Pinpoint the cell where the given text exists, returning its (x, y) midpoint coordinate. 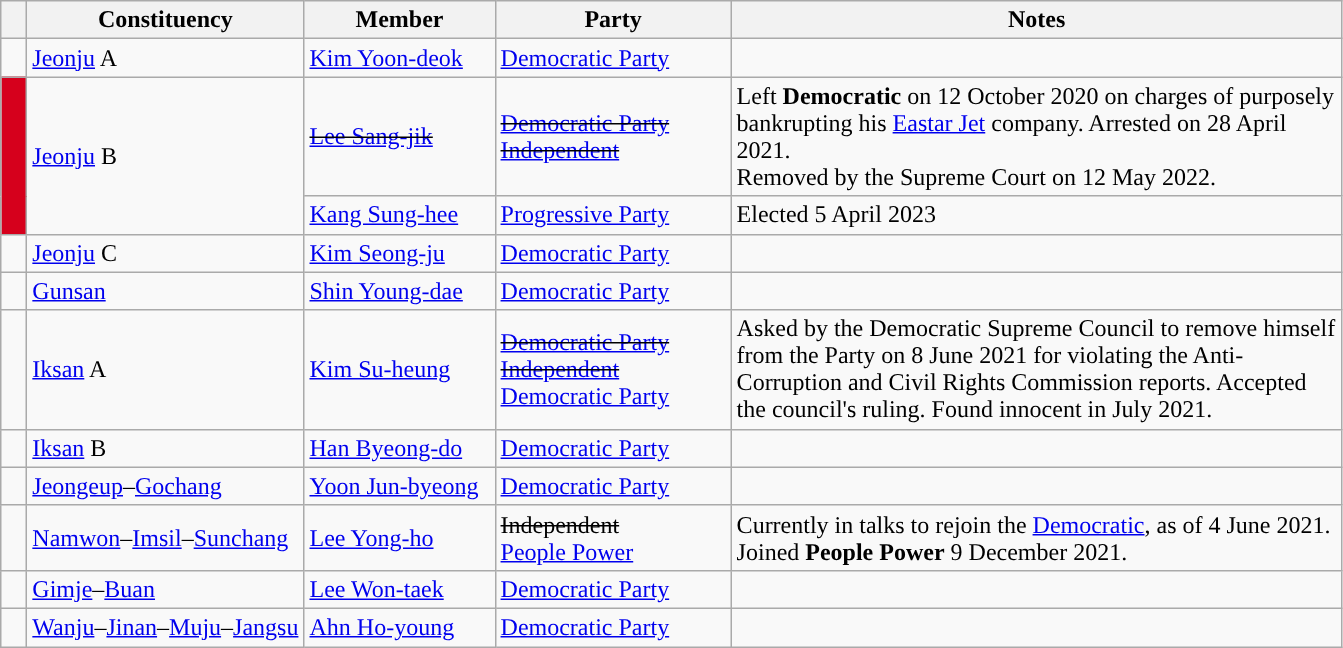
Namwon–Imsil–Sunchang (166, 538)
Iksan A (166, 370)
Kim Su-heung (400, 370)
Currently in talks to rejoin the Democratic, as of 4 June 2021. Joined People Power 9 December 2021. (1036, 538)
Han Byeong-do (400, 448)
IndependentPeople Power (613, 538)
Gimje–Buan (166, 589)
Party (613, 20)
Lee Sang-jik (400, 136)
Democratic PartyIndependent (613, 136)
Iksan B (166, 448)
Wanju–Jinan–Muju–Jangsu (166, 627)
Elected 5 April 2023 (1036, 215)
Kim Seong-ju (400, 253)
Constituency (166, 20)
Progressive Party (613, 215)
Jeonju B (166, 156)
Jeongeup–Gochang (166, 486)
Jeonju C (166, 253)
Lee Won-taek (400, 589)
Kang Sung-hee (400, 215)
Lee Yong-ho (400, 538)
Gunsan (166, 291)
Kim Yoon-deok (400, 58)
Democratic PartyIndependentDemocratic Party (613, 370)
Shin Young-dae (400, 291)
Member (400, 20)
Ahn Ho-young (400, 627)
Yoon Jun-byeong (400, 486)
Notes (1036, 20)
Jeonju A (166, 58)
